Extract the [x, y] coordinate from the center of the cell holding the provided text.  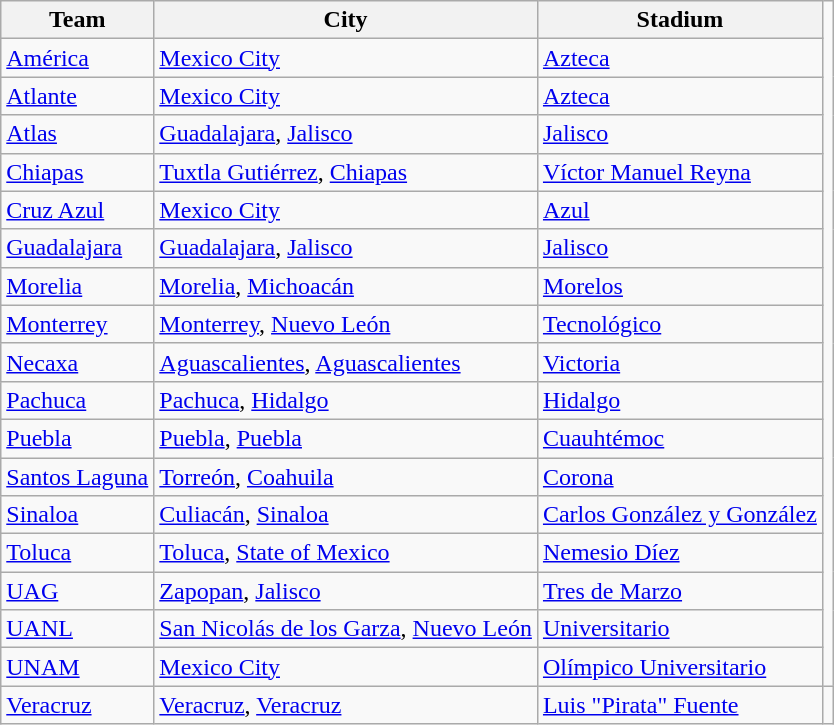
Víctor Manuel Reyna [680, 172]
Toluca [78, 553]
Tecnológico [680, 324]
Veracruz, Veracruz [346, 705]
Morelia, Michoacán [346, 286]
Stadium [680, 20]
Victoria [680, 362]
Pachuca [78, 400]
Sinaloa [78, 515]
Necaxa [78, 362]
Puebla, Puebla [346, 438]
Cuauhtémoc [680, 438]
América [78, 58]
Guadalajara [78, 248]
Puebla [78, 438]
Atlante [78, 96]
Atlas [78, 134]
Torreón, Coahuila [346, 477]
UNAM [78, 667]
Veracruz [78, 705]
Team [78, 20]
Hidalgo [680, 400]
Morelos [680, 286]
Corona [680, 477]
City [346, 20]
San Nicolás de los Garza, Nuevo León [346, 629]
Monterrey [78, 324]
Santos Laguna [78, 477]
UAG [78, 591]
Luis "Pirata" Fuente [680, 705]
Culiacán, Sinaloa [346, 515]
UANL [78, 629]
Chiapas [78, 172]
Azul [680, 210]
Toluca, State of Mexico [346, 553]
Tuxtla Gutiérrez, Chiapas [346, 172]
Tres de Marzo [680, 591]
Carlos González y González [680, 515]
Olímpico Universitario [680, 667]
Pachuca, Hidalgo [346, 400]
Monterrey, Nuevo León [346, 324]
Aguascalientes, Aguascalientes [346, 362]
Nemesio Díez [680, 553]
Universitario [680, 629]
Cruz Azul [78, 210]
Morelia [78, 286]
Zapopan, Jalisco [346, 591]
